Extract the (X, Y) coordinate from the center of the cell holding the provided text.  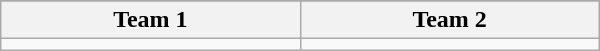
Team 1 (150, 20)
Team 2 (450, 20)
